Return [x, y] of the center of cell containing provided text 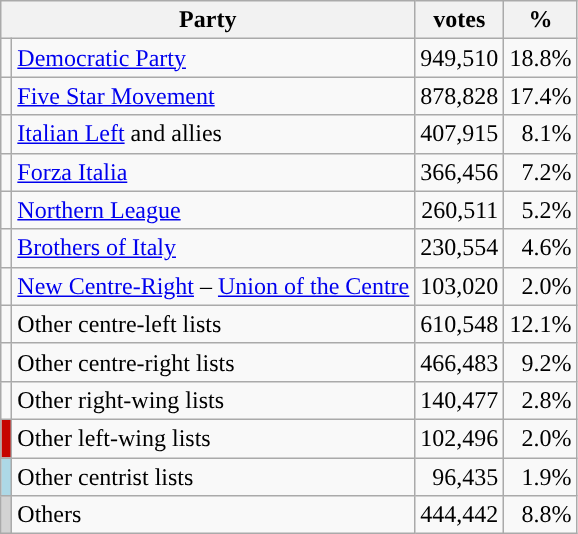
7.2% [540, 172]
Other centre-left lists [214, 324]
18.8% [540, 58]
Other centrist lists [214, 477]
260,511 [460, 210]
8.8% [540, 515]
Others [214, 515]
New Centre-Right – Union of the Centre [214, 286]
949,510 [460, 58]
407,915 [460, 134]
610,548 [460, 324]
230,554 [460, 248]
444,442 [460, 515]
2.8% [540, 400]
Italian Left and allies [214, 134]
Other right-wing lists [214, 400]
Democratic Party [214, 58]
878,828 [460, 96]
9.2% [540, 362]
466,483 [460, 362]
Northern League [214, 210]
1.9% [540, 477]
4.6% [540, 248]
5.2% [540, 210]
12.1% [540, 324]
Forza Italia [214, 172]
Brothers of Italy [214, 248]
% [540, 20]
Other left-wing lists [214, 438]
votes [460, 20]
17.4% [540, 96]
96,435 [460, 477]
140,477 [460, 400]
Five Star Movement [214, 96]
8.1% [540, 134]
366,456 [460, 172]
Other centre-right lists [214, 362]
102,496 [460, 438]
Party [208, 20]
103,020 [460, 286]
